Return [X, Y] of the center of cell containing provided text 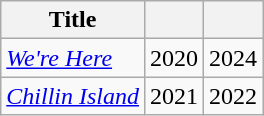
2024 [234, 58]
2021 [174, 96]
Title [73, 20]
2022 [234, 96]
We're Here [73, 58]
2020 [174, 58]
Chillin Island [73, 96]
